Scan for the cell matching the given text and deliver its (X, Y) coordinate at center. 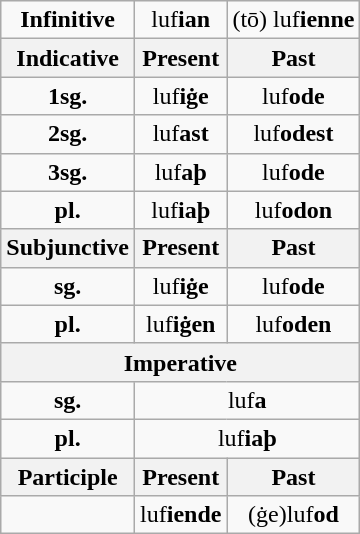
Participle (68, 477)
3sg. (68, 172)
lufodon (294, 210)
lufodest (294, 134)
lufast (181, 134)
Subjunctive (68, 248)
(tō) lufienne (294, 20)
lufoden (294, 324)
Imperative (180, 362)
lufa (248, 400)
Indicative (68, 58)
lufian (181, 20)
Infinitive (68, 20)
(ġe)lufod (294, 515)
1sg. (68, 96)
lufiġen (181, 324)
lufiende (181, 515)
lufaþ (181, 172)
2sg. (68, 134)
